Output the (X, Y) coordinate of the center of the cell containing the given text.  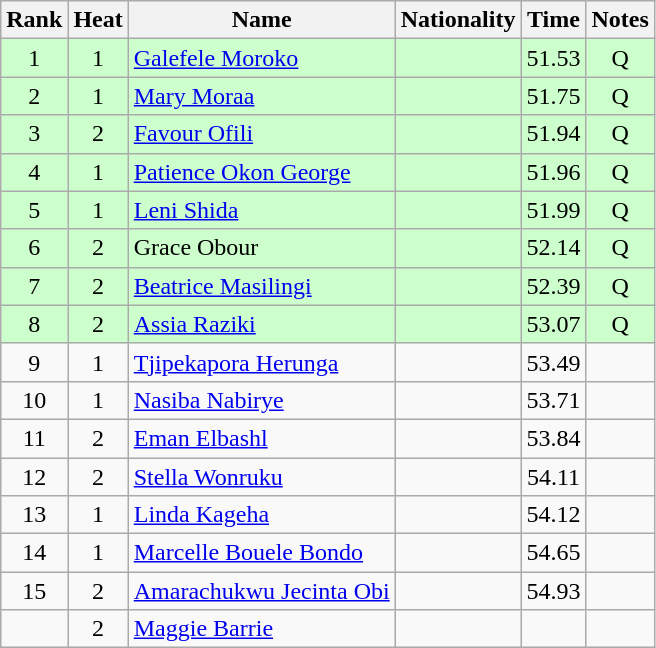
51.94 (554, 134)
Grace Obour (262, 248)
52.39 (554, 286)
7 (34, 286)
Time (554, 20)
Rank (34, 20)
Maggie Barrie (262, 629)
Leni Shida (262, 210)
Beatrice Masilingi (262, 286)
Linda Kageha (262, 515)
54.12 (554, 515)
51.75 (554, 96)
15 (34, 591)
Heat (98, 20)
Galefele Moroko (262, 58)
Stella Wonruku (262, 477)
Eman Elbashl (262, 438)
6 (34, 248)
Assia Raziki (262, 324)
Mary Moraa (262, 96)
52.14 (554, 248)
51.53 (554, 58)
11 (34, 438)
14 (34, 553)
51.99 (554, 210)
Name (262, 20)
Tjipekapora Herunga (262, 362)
10 (34, 400)
54.65 (554, 553)
Nationality (458, 20)
3 (34, 134)
12 (34, 477)
Patience Okon George (262, 172)
4 (34, 172)
9 (34, 362)
5 (34, 210)
53.49 (554, 362)
Marcelle Bouele Bondo (262, 553)
53.71 (554, 400)
53.84 (554, 438)
8 (34, 324)
54.93 (554, 591)
Amarachukwu Jecinta Obi (262, 591)
51.96 (554, 172)
Nasiba Nabirye (262, 400)
Favour Ofili (262, 134)
13 (34, 515)
54.11 (554, 477)
53.07 (554, 324)
Notes (620, 20)
